Output the (x, y) coordinate of the center of the cell containing the given text.  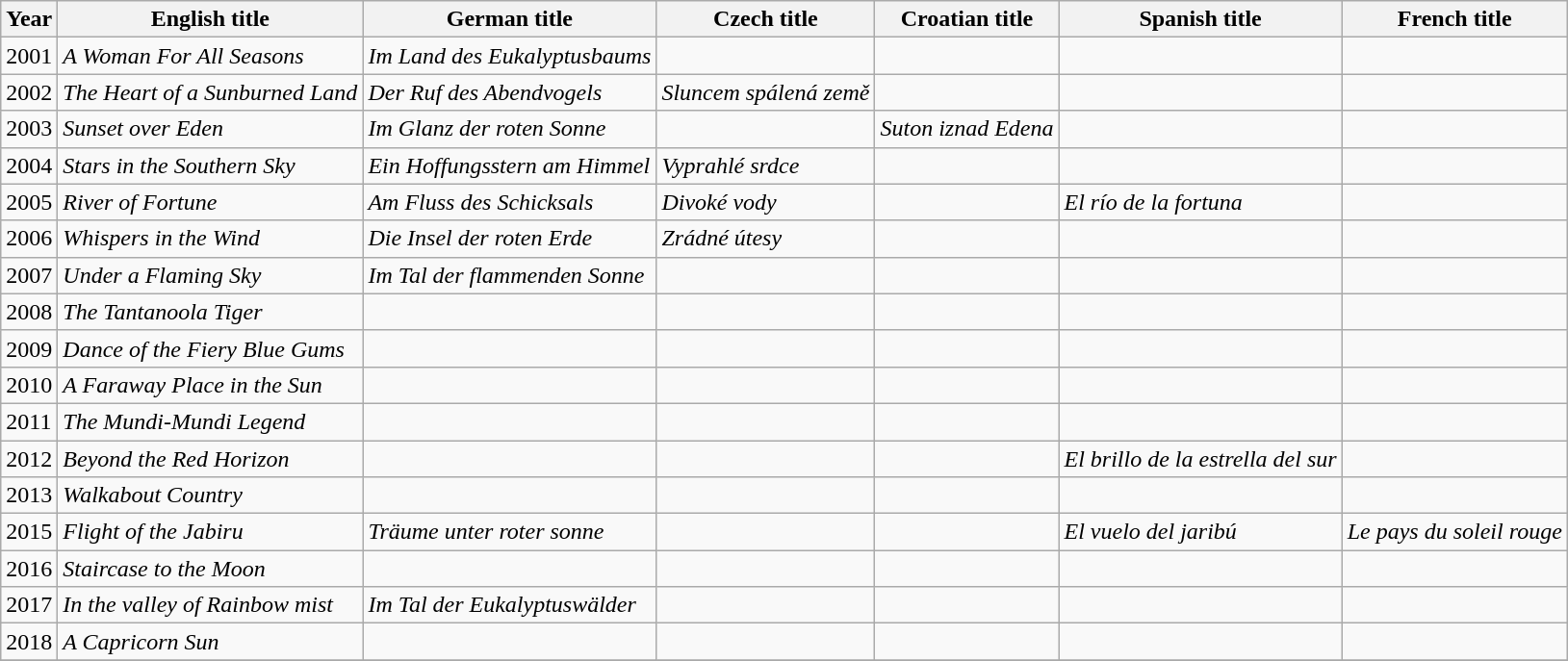
The Heart of a Sunburned Land (210, 92)
A Woman For All Seasons (210, 56)
2017 (29, 605)
2016 (29, 569)
German title (510, 19)
2002 (29, 92)
A Faraway Place in the Sun (210, 385)
English title (210, 19)
Flight of the Jabiru (210, 532)
Der Ruf des Abendvogels (510, 92)
Year (29, 19)
Suton iznad Edena (966, 129)
French title (1454, 19)
2018 (29, 642)
Stars in the Southern Sky (210, 165)
Im Tal der Eukalyptuswälder (510, 605)
Im Land des Eukalyptusbaums (510, 56)
Ein Hoffungsstern am Himmel (510, 165)
2004 (29, 165)
In the valley of Rainbow mist (210, 605)
El río de la fortuna (1200, 202)
Staircase to the Moon (210, 569)
Le pays du soleil rouge (1454, 532)
2013 (29, 496)
2006 (29, 239)
2009 (29, 348)
Die Insel der roten Erde (510, 239)
Divoké vody (766, 202)
Zrádné útesy (766, 239)
2011 (29, 421)
El brillo de la estrella del sur (1200, 459)
Im Tal der flammenden Sonne (510, 275)
2008 (29, 312)
River of Fortune (210, 202)
A Capricorn Sun (210, 642)
2015 (29, 532)
Whispers in the Wind (210, 239)
Czech title (766, 19)
2012 (29, 459)
2010 (29, 385)
2001 (29, 56)
The Mundi-Mundi Legend (210, 421)
Im Glanz der roten Sonne (510, 129)
2007 (29, 275)
Beyond the Red Horizon (210, 459)
Sluncem spálená země (766, 92)
El vuelo del jaribú (1200, 532)
Croatian title (966, 19)
2005 (29, 202)
Under a Flaming Sky (210, 275)
Sunset over Eden (210, 129)
Spanish title (1200, 19)
Vyprahlé srdce (766, 165)
Walkabout Country (210, 496)
2003 (29, 129)
Dance of the Fiery Blue Gums (210, 348)
Am Fluss des Schicksals (510, 202)
The Tantanoola Tiger (210, 312)
Träume unter roter sonne (510, 532)
